Search for the cell housing the specified text and yield its (x, y) center coordinate. 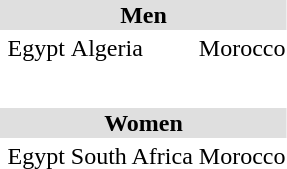
Morocco (242, 48)
Algeria (132, 48)
Women (144, 123)
Men (144, 15)
Egypt (36, 48)
